Output the [x, y] coordinate of the center of the cell containing the given text.  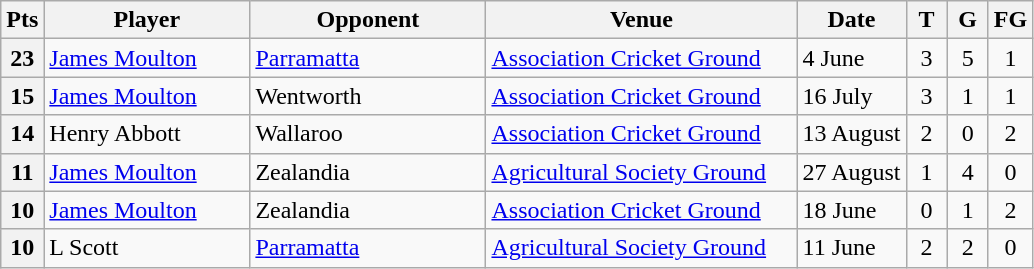
4 [968, 172]
14 [22, 134]
Venue [642, 20]
27 August [852, 172]
G [968, 20]
Date [852, 20]
13 August [852, 134]
11 June [852, 248]
Henry Abbott [147, 134]
L Scott [147, 248]
Player [147, 20]
Opponent [368, 20]
16 July [852, 96]
FG [1010, 20]
18 June [852, 210]
11 [22, 172]
T [926, 20]
23 [22, 58]
Pts [22, 20]
5 [968, 58]
4 June [852, 58]
Wallaroo [368, 134]
Wentworth [368, 96]
15 [22, 96]
